Determine the (X, Y) coordinate at the center of the cell enclosing the given text.  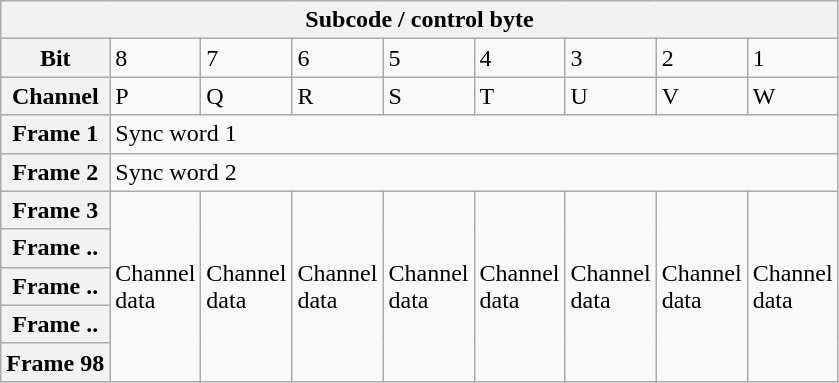
R (338, 96)
V (702, 96)
W (792, 96)
8 (156, 58)
Frame 3 (56, 210)
Frame 1 (56, 134)
Channel (56, 96)
1 (792, 58)
7 (246, 58)
S (428, 96)
Sync word 2 (474, 172)
4 (520, 58)
T (520, 96)
5 (428, 58)
Bit (56, 58)
Q (246, 96)
2 (702, 58)
U (610, 96)
3 (610, 58)
Sync word 1 (474, 134)
6 (338, 58)
P (156, 96)
Subcode / control byte (420, 20)
Frame 2 (56, 172)
Frame 98 (56, 362)
